Capture the cell that displays the provided text and extract its (x, y) central coordinate. 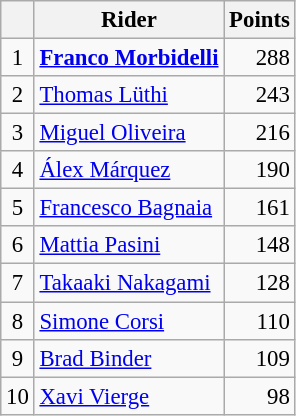
9 (18, 358)
Takaaki Nakagami (129, 283)
6 (18, 245)
Álex Márquez (129, 170)
161 (260, 208)
3 (18, 133)
243 (260, 95)
Brad Binder (129, 358)
5 (18, 208)
10 (18, 396)
98 (260, 396)
Thomas Lüthi (129, 95)
128 (260, 283)
190 (260, 170)
148 (260, 245)
216 (260, 133)
4 (18, 170)
288 (260, 58)
1 (18, 58)
Francesco Bagnaia (129, 208)
Miguel Oliveira (129, 133)
7 (18, 283)
Points (260, 20)
Simone Corsi (129, 321)
Franco Morbidelli (129, 58)
Mattia Pasini (129, 245)
109 (260, 358)
110 (260, 321)
2 (18, 95)
8 (18, 321)
Xavi Vierge (129, 396)
Rider (129, 20)
